Scan for the cell matching the given text and deliver its [x, y] coordinate at center. 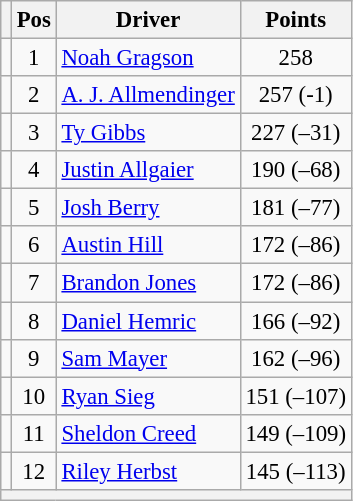
Justin Allgaier [148, 170]
149 (–109) [296, 433]
Austin Hill [148, 245]
Points [296, 20]
145 (–113) [296, 471]
Sheldon Creed [148, 433]
Brandon Jones [148, 283]
227 (–31) [296, 133]
151 (–107) [296, 396]
Ty Gibbs [148, 133]
Riley Herbst [148, 471]
Noah Gragson [148, 58]
181 (–77) [296, 208]
Ryan Sieg [148, 396]
Sam Mayer [148, 358]
10 [34, 396]
Pos [34, 20]
Daniel Hemric [148, 321]
5 [34, 208]
2 [34, 95]
Josh Berry [148, 208]
12 [34, 471]
11 [34, 433]
3 [34, 133]
7 [34, 283]
9 [34, 358]
190 (–68) [296, 170]
4 [34, 170]
8 [34, 321]
162 (–96) [296, 358]
A. J. Allmendinger [148, 95]
166 (–92) [296, 321]
1 [34, 58]
6 [34, 245]
Driver [148, 20]
257 (-1) [296, 95]
258 [296, 58]
